Identify which cell holds the provided text, then report its (X, Y) central coordinate. 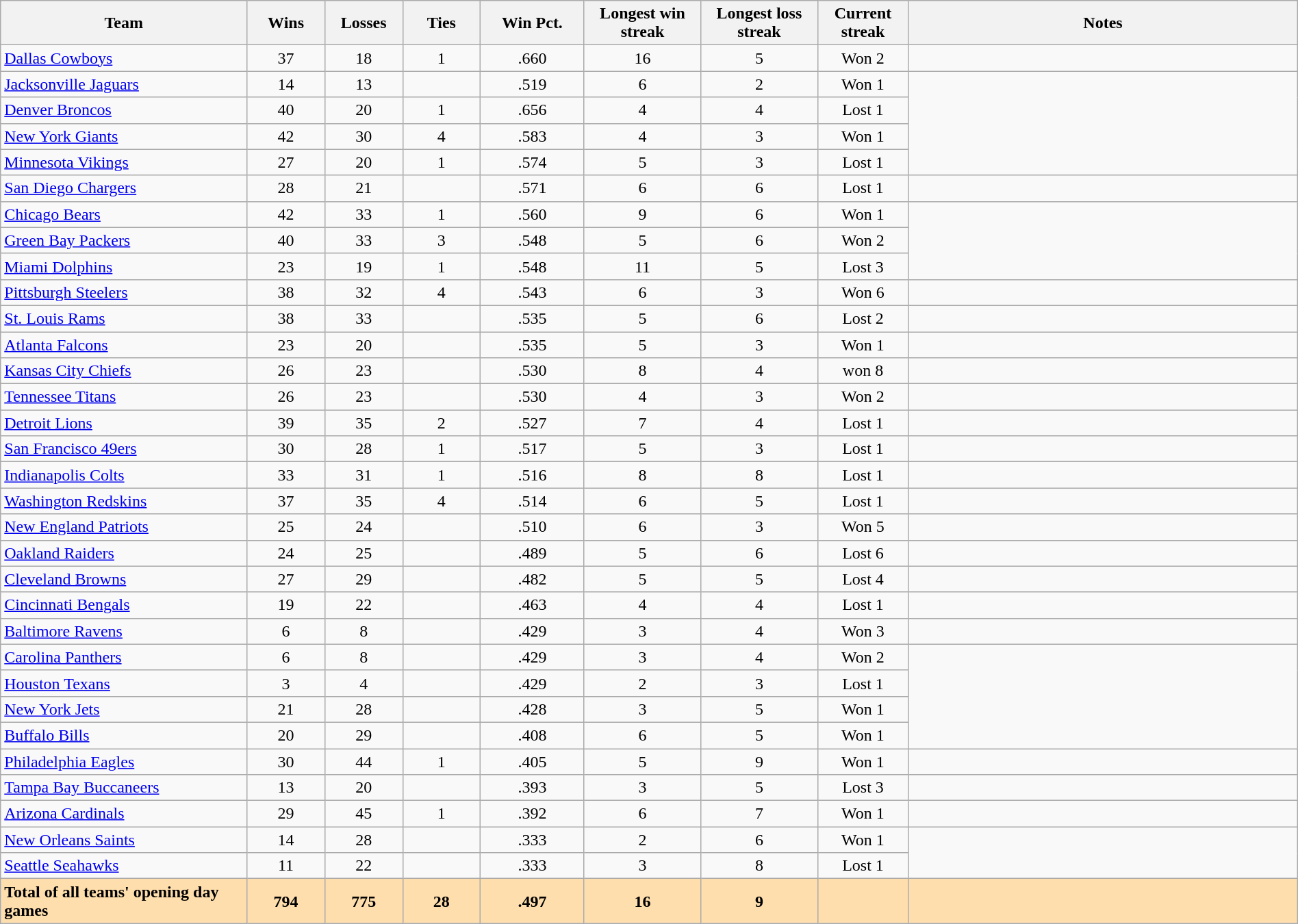
45 (364, 814)
Losses (364, 23)
.519 (533, 84)
39 (286, 423)
Lost 6 (863, 553)
.510 (533, 527)
Lost 2 (863, 318)
Washington Redskins (124, 501)
.514 (533, 501)
Cincinnati Bengals (124, 605)
Philadelphia Eagles (124, 762)
32 (364, 292)
44 (364, 762)
Baltimore Ravens (124, 631)
775 (364, 901)
Tampa Bay Buccaneers (124, 788)
Houston Texans (124, 683)
.482 (533, 579)
Tennessee Titans (124, 397)
St. Louis Rams (124, 318)
Arizona Cardinals (124, 814)
18 (364, 58)
Won 6 (863, 292)
San Diego Chargers (124, 188)
Seattle Seahawks (124, 866)
.463 (533, 605)
.489 (533, 553)
Carolina Panthers (124, 657)
Longest win streak (642, 23)
Minnesota Vikings (124, 162)
794 (286, 901)
.517 (533, 449)
Atlanta Falcons (124, 344)
Win Pct. (533, 23)
New England Patriots (124, 527)
New York Jets (124, 709)
San Francisco 49ers (124, 449)
.527 (533, 423)
Won 3 (863, 631)
Cleveland Browns (124, 579)
Detroit Lions (124, 423)
Chicago Bears (124, 214)
.408 (533, 735)
Total of all teams' opening day games (124, 901)
.660 (533, 58)
Denver Broncos (124, 110)
Buffalo Bills (124, 735)
Wins (286, 23)
Oakland Raiders (124, 553)
.393 (533, 788)
Notes (1103, 23)
.392 (533, 814)
Lost 4 (863, 579)
New York Giants (124, 136)
.543 (533, 292)
.560 (533, 214)
Indianapolis Colts (124, 475)
won 8 (863, 371)
Longest loss streak (759, 23)
.405 (533, 762)
Kansas City Chiefs (124, 371)
New Orleans Saints (124, 840)
Ties (442, 23)
31 (364, 475)
Jacksonville Jaguars (124, 84)
Won 5 (863, 527)
Pittsburgh Steelers (124, 292)
.583 (533, 136)
.428 (533, 709)
Current streak (863, 23)
Dallas Cowboys (124, 58)
.574 (533, 162)
.497 (533, 901)
Green Bay Packers (124, 240)
.516 (533, 475)
Team (124, 23)
Miami Dolphins (124, 266)
.571 (533, 188)
.656 (533, 110)
